Output the (X, Y) coordinate of the center of the cell containing the given text.  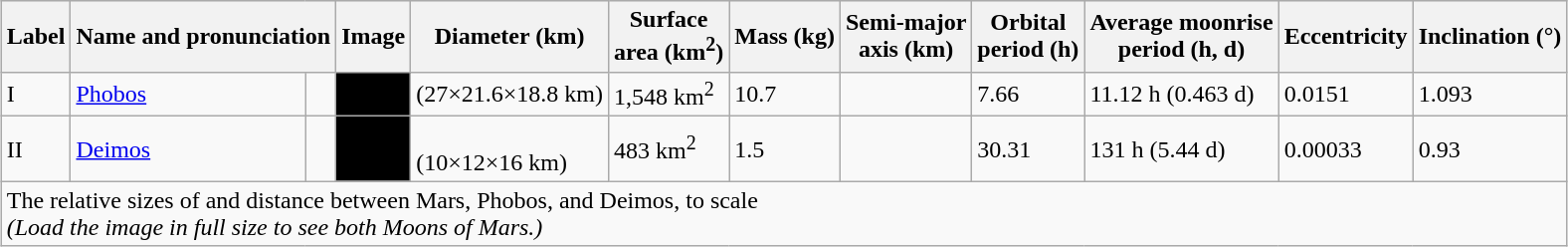
Orbitalperiod (h) (1029, 37)
Phobos (188, 94)
Name and pronunciation (203, 37)
483 km2 (669, 149)
II (36, 149)
Label (36, 37)
Average moonriseperiod (h, d) (1182, 37)
The relative sizes of and distance between Mars, Phobos, and Deimos, to scale(Load the image in full size to see both Moons of Mars.) (784, 213)
0.00033 (1345, 149)
7.66 (1029, 94)
(27×21.6×18.8 km) (509, 94)
1.5 (785, 149)
I (36, 94)
Inclination (°) (1490, 37)
11.12 h (0.463 d) (1182, 94)
Mass (kg) (785, 37)
Diameter (km) (509, 37)
0.0151 (1345, 94)
1.093 (1490, 94)
Image (374, 37)
0.93 (1490, 149)
Eccentricity (1345, 37)
Surfacearea (km2) (669, 37)
10.7 (785, 94)
(10×12×16 km) (509, 149)
Semi-majoraxis (km) (905, 37)
131 h (5.44 d) (1182, 149)
1,548 km2 (669, 94)
Deimos (188, 149)
30.31 (1029, 149)
